Pinpoint the cell where the given text exists, returning its (x, y) midpoint coordinate. 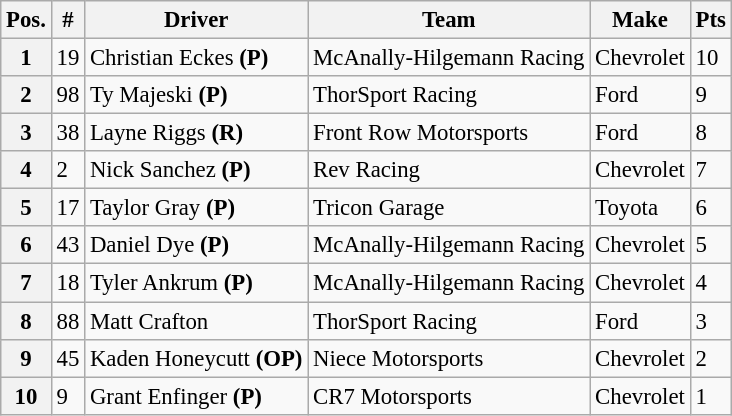
Tricon Garage (449, 208)
Matt Crafton (196, 321)
Make (640, 20)
Kaden Honeycutt (OP) (196, 358)
18 (68, 283)
43 (68, 245)
19 (68, 58)
Pos. (26, 20)
98 (68, 95)
Layne Riggs (R) (196, 133)
Team (449, 20)
Rev Racing (449, 170)
Niece Motorsports (449, 358)
45 (68, 358)
Front Row Motorsports (449, 133)
Toyota (640, 208)
CR7 Motorsports (449, 396)
Nick Sanchez (P) (196, 170)
Ty Majeski (P) (196, 95)
Pts (710, 20)
Grant Enfinger (P) (196, 396)
Driver (196, 20)
Taylor Gray (P) (196, 208)
Daniel Dye (P) (196, 245)
88 (68, 321)
Tyler Ankrum (P) (196, 283)
17 (68, 208)
Christian Eckes (P) (196, 58)
38 (68, 133)
# (68, 20)
